Search for the cell housing the specified text and yield its [x, y] center coordinate. 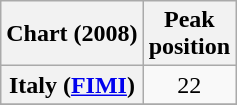
Peakposition [189, 34]
22 [189, 85]
Chart (2008) [72, 34]
Italy (FIMI) [72, 85]
